From the cell containing the given text, extract its center point as [x, y] coordinate. 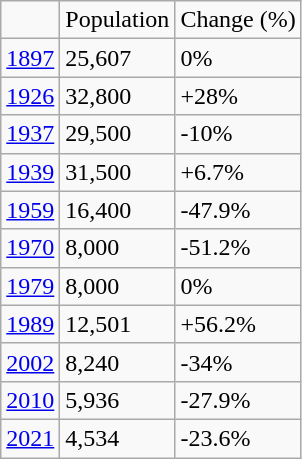
-47.9% [238, 210]
2002 [30, 362]
+28% [238, 96]
+6.7% [238, 172]
-51.2% [238, 248]
1897 [30, 58]
+56.2% [238, 324]
1939 [30, 172]
-10% [238, 134]
2010 [30, 400]
1970 [30, 248]
4,534 [118, 438]
5,936 [118, 400]
32,800 [118, 96]
2021 [30, 438]
31,500 [118, 172]
29,500 [118, 134]
12,501 [118, 324]
1989 [30, 324]
1979 [30, 286]
-23.6% [238, 438]
-27.9% [238, 400]
Population [118, 20]
1926 [30, 96]
Change (%) [238, 20]
8,240 [118, 362]
1959 [30, 210]
1937 [30, 134]
16,400 [118, 210]
-34% [238, 362]
25,607 [118, 58]
